Detect which cell encompasses the target text, then output its [x, y] center coordinate. 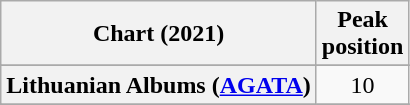
Peakposition [362, 34]
Lithuanian Albums (AGATA) [159, 85]
10 [362, 85]
Chart (2021) [159, 34]
